Scan for the cell matching the given text and deliver its (X, Y) coordinate at center. 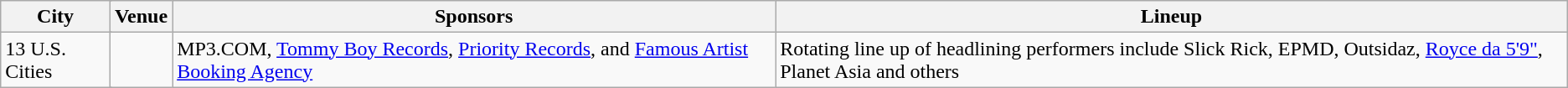
Sponsors (474, 17)
Venue (141, 17)
MP3.COM, Tommy Boy Records, Priority Records, and Famous Artist Booking Agency (474, 60)
City (55, 17)
Lineup (1172, 17)
13 U.S. Cities (55, 60)
Rotating line up of headlining performers include Slick Rick, EPMD, Outsidaz, Royce da 5'9", Planet Asia and others (1172, 60)
